From the cell containing the given text, extract its center point as (X, Y) coordinate. 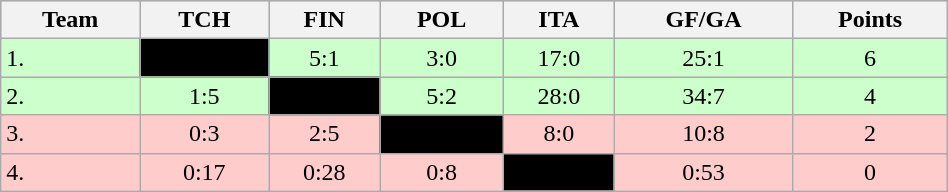
Team (70, 20)
25:1 (704, 58)
1:5 (205, 96)
GF/GA (704, 20)
FIN (324, 20)
17:0 (559, 58)
28:0 (559, 96)
2. (70, 96)
10:8 (704, 134)
5:1 (324, 58)
0:53 (704, 172)
4 (870, 96)
ITA (559, 20)
POL (442, 20)
1. (70, 58)
0:3 (205, 134)
0 (870, 172)
0:17 (205, 172)
8:0 (559, 134)
Points (870, 20)
2 (870, 134)
5:2 (442, 96)
6 (870, 58)
34:7 (704, 96)
TCH (205, 20)
4. (70, 172)
0:28 (324, 172)
3. (70, 134)
3:0 (442, 58)
0:8 (442, 172)
2:5 (324, 134)
